Output the [x, y] coordinate of the center of the cell containing the given text.  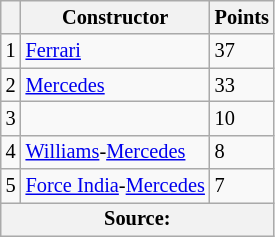
Ferrari [116, 51]
1 [11, 51]
Constructor [116, 17]
5 [11, 186]
7 [242, 186]
Williams-Mercedes [116, 152]
Force India-Mercedes [116, 186]
4 [11, 152]
Points [242, 17]
Mercedes [116, 85]
33 [242, 85]
10 [242, 118]
2 [11, 85]
37 [242, 51]
Source: [138, 219]
3 [11, 118]
8 [242, 152]
